Capture the cell that displays the provided text and extract its (x, y) central coordinate. 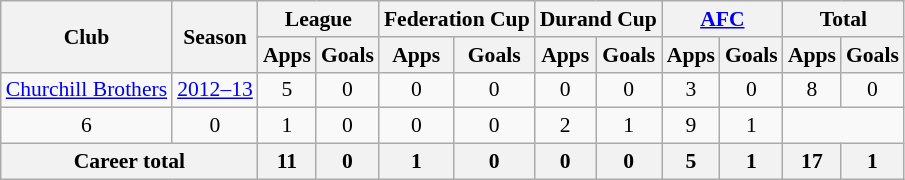
6 (86, 126)
Churchill Brothers (86, 90)
8 (812, 90)
3 (691, 90)
2 (566, 126)
2012–13 (215, 90)
League (318, 19)
Season (215, 36)
Club (86, 36)
Career total (130, 162)
9 (691, 126)
17 (812, 162)
AFC (722, 19)
Total (844, 19)
11 (287, 162)
Federation Cup (457, 19)
Durand Cup (598, 19)
